From the cell containing the given text, extract its center point as [x, y] coordinate. 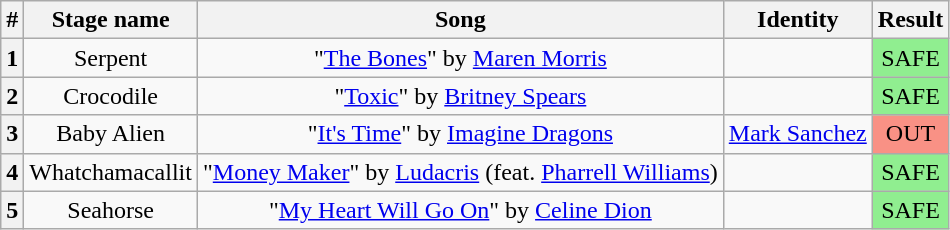
Result [910, 20]
Crocodile [111, 96]
"Money Maker" by Ludacris (feat. Pharrell Williams) [460, 172]
1 [12, 58]
4 [12, 172]
Baby Alien [111, 134]
5 [12, 210]
"The Bones" by Maren Morris [460, 58]
Stage name [111, 20]
"Toxic" by Britney Spears [460, 96]
2 [12, 96]
3 [12, 134]
Whatchamacallit [111, 172]
# [12, 20]
Serpent [111, 58]
"My Heart Will Go On" by Celine Dion [460, 210]
Mark Sanchez [798, 134]
Identity [798, 20]
OUT [910, 134]
Song [460, 20]
Seahorse [111, 210]
"It's Time" by Imagine Dragons [460, 134]
